Determine the [x, y] coordinate at the center of the cell enclosing the given text.  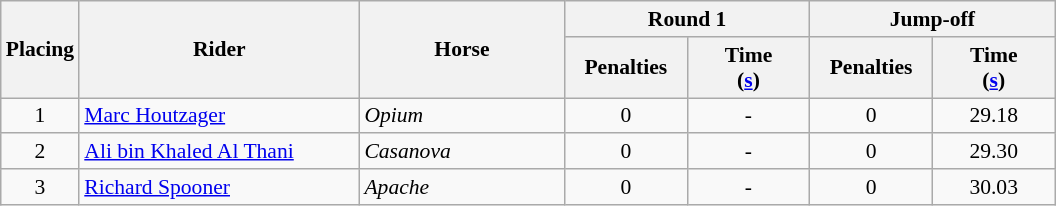
Ali bin Khaled Al Thani [219, 152]
1 [40, 116]
Round 1 [686, 19]
Marc Houtzager [219, 116]
29.30 [994, 152]
2 [40, 152]
Placing [40, 50]
Opium [462, 116]
Horse [462, 50]
3 [40, 187]
Richard Spooner [219, 187]
30.03 [994, 187]
Apache [462, 187]
Jump-off [932, 19]
Casanova [462, 152]
29.18 [994, 116]
Rider [219, 50]
